Scan for the cell matching the given text and deliver its [X, Y] coordinate at center. 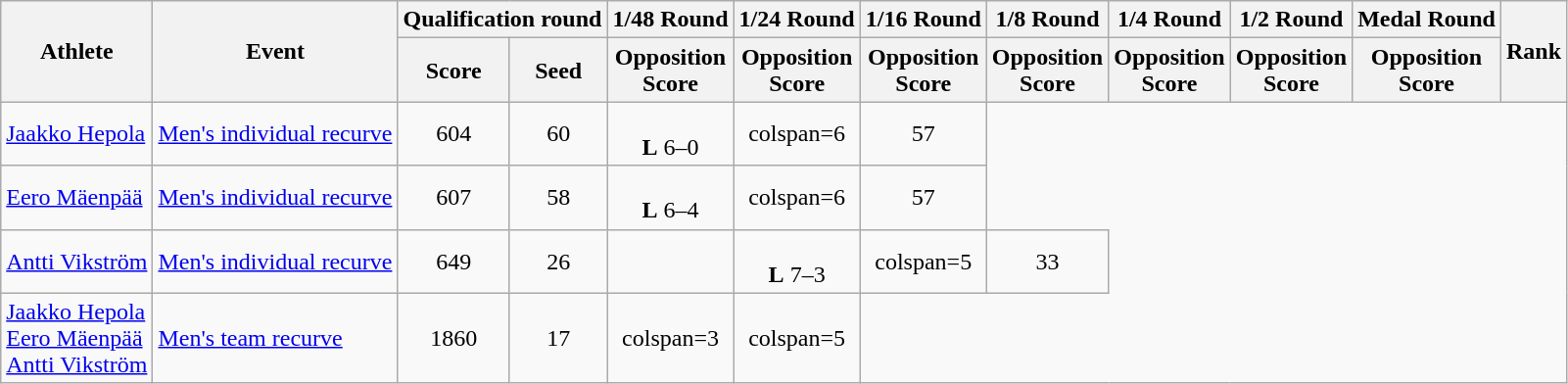
26 [558, 261]
colspan=3 [670, 338]
L 6–0 [670, 133]
Score [453, 71]
60 [558, 133]
Qualification round [502, 20]
Athlete [76, 51]
1860 [453, 338]
649 [453, 261]
1/16 Round [923, 20]
33 [1047, 261]
1/4 Round [1169, 20]
Jaakko Hepola [76, 133]
L 7–3 [797, 261]
607 [453, 198]
Jaakko HepolaEero MäenpääAntti Vikström [76, 338]
L 6–4 [670, 198]
Rank [1534, 51]
Eero Mäenpää [76, 198]
17 [558, 338]
Seed [558, 71]
58 [558, 198]
Men's team recurve [275, 338]
Antti Vikström [76, 261]
604 [453, 133]
1/2 Round [1291, 20]
1/8 Round [1047, 20]
Event [275, 51]
1/48 Round [670, 20]
1/24 Round [797, 20]
Medal Round [1427, 20]
